Capture the cell that displays the provided text and extract its [X, Y] central coordinate. 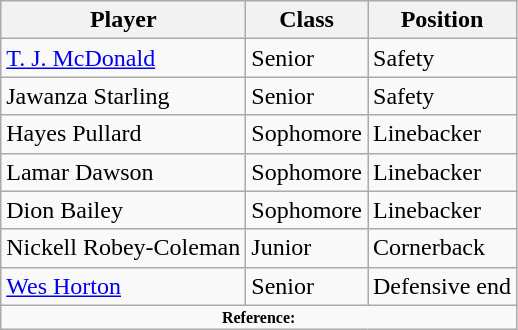
Jawanza Starling [124, 96]
Lamar Dawson [124, 172]
Defensive end [442, 286]
Class [307, 20]
Position [442, 20]
Cornerback [442, 248]
Dion Bailey [124, 210]
Player [124, 20]
Hayes Pullard [124, 134]
T. J. McDonald [124, 58]
Wes Horton [124, 286]
Reference: [259, 317]
Nickell Robey-Coleman [124, 248]
Junior [307, 248]
